For the text-containing cell, return its midpoint in (X, Y) coordinate format. 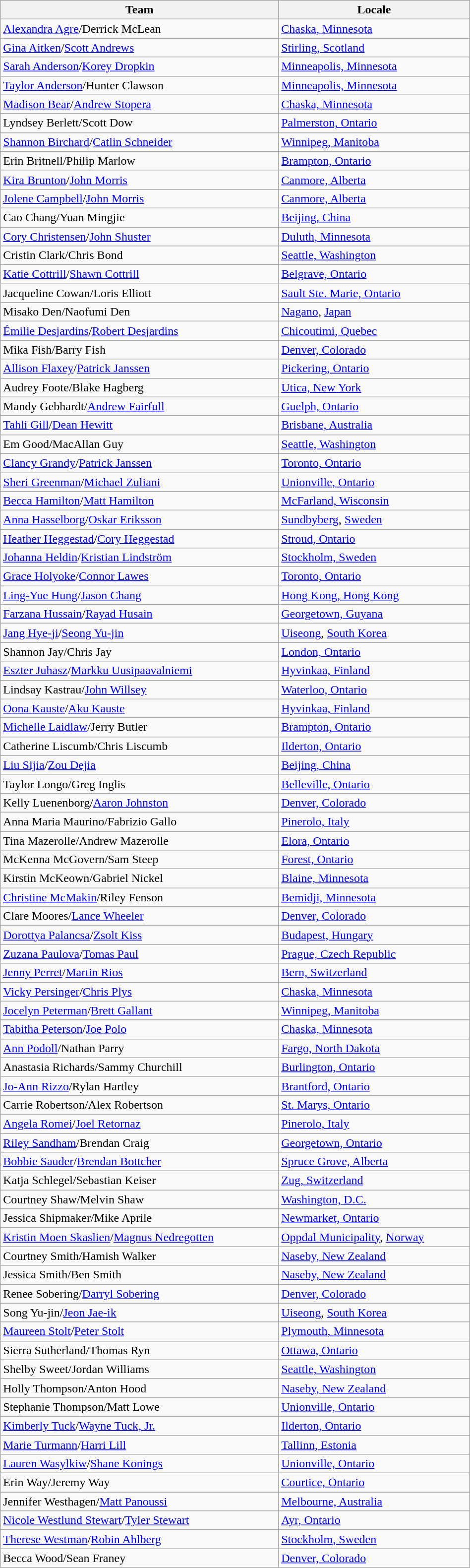
Melbourne, Australia (374, 1502)
Jenny Perret/Martin Rios (140, 973)
Locale (374, 10)
Sheri Greenman/Michael Zuliani (140, 482)
Erin Way/Jeremy Way (140, 1483)
Brisbane, Australia (374, 425)
Tabitha Peterson/Joe Polo (140, 1029)
McKenna McGovern/Sam Steep (140, 860)
Gina Aitken/Scott Andrews (140, 48)
Courtice, Ontario (374, 1483)
Katie Cottrill/Shawn Cottrill (140, 274)
Cao Chang/Yuan Mingjie (140, 217)
Lindsay Kastrau/John Willsey (140, 690)
Holly Thompson/Anton Hood (140, 1388)
London, Ontario (374, 652)
Jessica Shipmaker/Mike Aprile (140, 1218)
Pickering, Ontario (374, 369)
Stroud, Ontario (374, 538)
Georgetown, Guyana (374, 614)
Georgetown, Ontario (374, 1142)
Grace Holyoke/Connor Lawes (140, 576)
McFarland, Wisconsin (374, 501)
Clancy Grandy/Patrick Janssen (140, 463)
Ayr, Ontario (374, 1520)
Nagano, Japan (374, 312)
Lyndsey Berlett/Scott Dow (140, 123)
Taylor Anderson/Hunter Clawson (140, 85)
Song Yu-jin/Jeon Jae-ik (140, 1313)
Courtney Shaw/Melvin Shaw (140, 1199)
Kimberly Tuck/Wayne Tuck, Jr. (140, 1426)
Maureen Stolt/Peter Stolt (140, 1331)
Oppdal Municipality, Norway (374, 1237)
Vicky Persinger/Chris Plys (140, 992)
Jennifer Westhagen/Matt Panoussi (140, 1502)
Bern, Switzerland (374, 973)
Fargo, North Dakota (374, 1048)
Sierra Sutherland/Thomas Ryn (140, 1350)
Oona Kauste/Aku Kauste (140, 708)
Mika Fish/Barry Fish (140, 350)
Forest, Ontario (374, 860)
Lauren Wasylkiw/Shane Konings (140, 1464)
Blaine, Minnesota (374, 878)
Zug, Switzerland (374, 1181)
Stirling, Scotland (374, 48)
Burlington, Ontario (374, 1067)
Clare Moores/Lance Wheeler (140, 916)
Prague, Czech Republic (374, 954)
Hong Kong, Hong Kong (374, 595)
Katja Schlegel/Sebastian Keiser (140, 1181)
Becca Wood/Sean Franey (140, 1558)
Alexandra Agre/Derrick McLean (140, 29)
Waterloo, Ontario (374, 690)
Kirstin McKeown/Gabriel Nickel (140, 878)
Washington, D.C. (374, 1199)
Riley Sandham/Brendan Craig (140, 1142)
Cristin Clark/Chris Bond (140, 255)
Shelby Sweet/Jordan Williams (140, 1369)
Becca Hamilton/Matt Hamilton (140, 501)
Bobbie Sauder/Brendan Bottcher (140, 1162)
Tahli Gill/Dean Hewitt (140, 425)
Émilie Desjardins/Robert Desjardins (140, 331)
Catherine Liscumb/Chris Liscumb (140, 746)
Anna Maria Maurino/Fabrizio Gallo (140, 821)
Jolene Campbell/John Morris (140, 198)
Shannon Birchard/Catlin Schneider (140, 142)
Em Good/MacAllan Guy (140, 444)
Nicole Westlund Stewart/Tyler Stewart (140, 1520)
Utica, New York (374, 387)
Ann Podoll/Nathan Parry (140, 1048)
Johanna Heldin/Kristian Lindström (140, 558)
Christine McMakin/Riley Fenson (140, 897)
Belgrave, Ontario (374, 274)
Michelle Laidlaw/Jerry Butler (140, 727)
Jessica Smith/Ben Smith (140, 1275)
Allison Flaxey/Patrick Janssen (140, 369)
Jacqueline Cowan/Loris Elliott (140, 293)
Kristin Moen Skaslien/Magnus Nedregotten (140, 1237)
Erin Britnell/Philip Marlow (140, 161)
Palmerston, Ontario (374, 123)
Stephanie Thompson/Matt Lowe (140, 1407)
Sault Ste. Marie, Ontario (374, 293)
Ling-Yue Hung/Jason Chang (140, 595)
Farzana Hussain/Rayad Husain (140, 614)
Chicoutimi, Quebec (374, 331)
Heather Heggestad/Cory Heggestad (140, 538)
Kira Brunton/John Morris (140, 180)
St. Marys, Ontario (374, 1105)
Audrey Foote/Blake Hagberg (140, 387)
Marie Turmann/Harri Lill (140, 1445)
Anna Hasselborg/Oskar Eriksson (140, 519)
Sarah Anderson/Korey Dropkin (140, 66)
Shannon Jay/Chris Jay (140, 652)
Carrie Robertson/Alex Robertson (140, 1105)
Kelly Luenenborg/Aaron Johnston (140, 803)
Zuzana Paulova/Tomas Paul (140, 954)
Jang Hye-ji/Seong Yu-jin (140, 633)
Jocelyn Peterman/Brett Gallant (140, 1010)
Misako Den/Naofumi Den (140, 312)
Tallinn, Estonia (374, 1445)
Courtney Smith/Hamish Walker (140, 1256)
Newmarket, Ontario (374, 1218)
Elora, Ontario (374, 841)
Guelph, Ontario (374, 406)
Bemidji, Minnesota (374, 897)
Plymouth, Minnesota (374, 1331)
Angela Romei/Joel Retornaz (140, 1124)
Anastasia Richards/Sammy Churchill (140, 1067)
Cory Christensen/John Shuster (140, 237)
Duluth, Minnesota (374, 237)
Therese Westman/Robin Ahlberg (140, 1539)
Taylor Longo/Greg Inglis (140, 784)
Ottawa, Ontario (374, 1350)
Eszter Juhasz/Markku Uusipaavalniemi (140, 671)
Tina Mazerolle/Andrew Mazerolle (140, 841)
Belleville, Ontario (374, 784)
Liu Sijia/Zou Dejia (140, 765)
Budapest, Hungary (374, 935)
Sundbyberg, Sweden (374, 519)
Spruce Grove, Alberta (374, 1162)
Team (140, 10)
Madison Bear/Andrew Stopera (140, 104)
Dorottya Palancsa/Zsolt Kiss (140, 935)
Renee Sobering/Darryl Sobering (140, 1294)
Jo-Ann Rizzo/Rylan Hartley (140, 1086)
Brantford, Ontario (374, 1086)
Mandy Gebhardt/Andrew Fairfull (140, 406)
